Extract the (x, y) coordinate from the center of the cell holding the provided text.  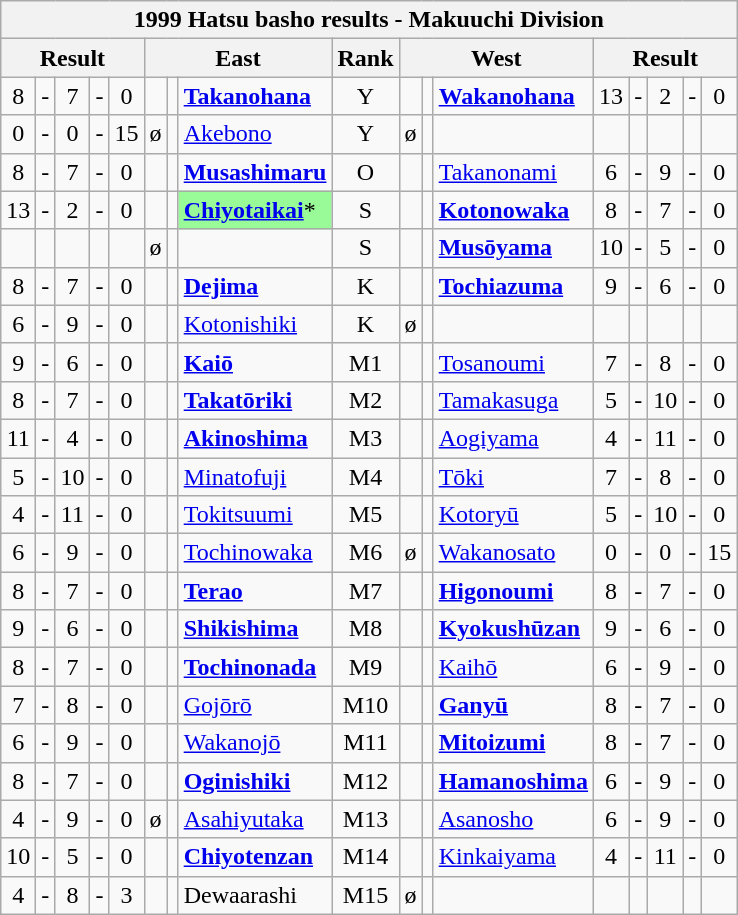
M15 (366, 895)
Ganyū (513, 705)
M1 (366, 362)
Kyokushūzan (513, 629)
Tokitsuumi (255, 515)
1999 Hatsu basho results - Makuuchi Division (369, 20)
M2 (366, 400)
Akinoshima (255, 438)
Kotonowaka (513, 210)
Tochinowaka (255, 553)
Akebono (255, 134)
East (238, 58)
M4 (366, 477)
Kaiō (255, 362)
M8 (366, 629)
Asahiyutaka (255, 819)
Takanonami (513, 172)
Tamakasuga (513, 400)
Wakanosato (513, 553)
M9 (366, 667)
Aogiyama (513, 438)
Rank (366, 58)
M5 (366, 515)
M11 (366, 743)
Asanosho (513, 819)
Terao (255, 591)
West (496, 58)
Minatofuji (255, 477)
Takatōriki (255, 400)
Chiyotenzan (255, 857)
Wakanojō (255, 743)
3 (126, 895)
Kinkaiyama (513, 857)
Kotoryū (513, 515)
Gojōrō (255, 705)
M7 (366, 591)
Tōki (513, 477)
Musashimaru (255, 172)
Dejima (255, 286)
M10 (366, 705)
Higonoumi (513, 591)
M14 (366, 857)
Dewaarashi (255, 895)
Kaihō (513, 667)
M6 (366, 553)
M12 (366, 781)
Hamanoshima (513, 781)
Tochiazuma (513, 286)
Oginishiki (255, 781)
Shikishima (255, 629)
Chiyotaikai* (255, 210)
Kotonishiki (255, 324)
Mitoizumi (513, 743)
Takanohana (255, 96)
Tosanoumi (513, 362)
Tochinonada (255, 667)
M3 (366, 438)
Musōyama (513, 248)
Wakanohana (513, 96)
M13 (366, 819)
O (366, 172)
